Pinpoint the cell where the given text exists, returning its [x, y] midpoint coordinate. 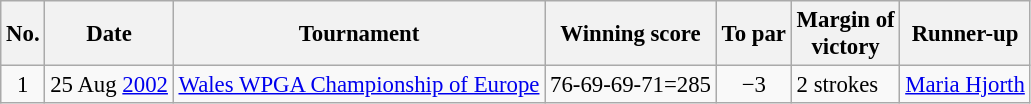
25 Aug 2002 [109, 85]
To par [754, 34]
Runner-up [965, 34]
Maria Hjorth [965, 85]
Wales WPGA Championship of Europe [359, 85]
−3 [754, 85]
No. [23, 34]
Winning score [631, 34]
1 [23, 85]
2 strokes [846, 85]
Date [109, 34]
Tournament [359, 34]
Margin ofvictory [846, 34]
76-69-69-71=285 [631, 85]
